Detect which cell encompasses the target text, then output its [X, Y] center coordinate. 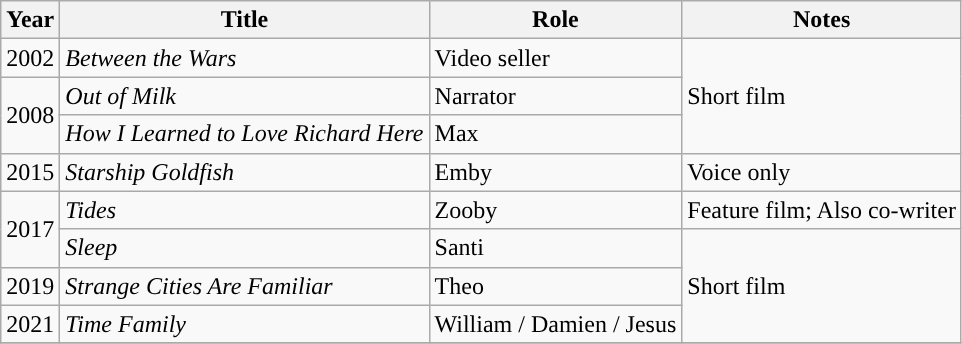
Video seller [556, 58]
Starship Goldfish [244, 172]
Feature film; Also co-writer [822, 210]
Zooby [556, 210]
Role [556, 20]
Tides [244, 210]
Max [556, 134]
2015 [30, 172]
How I Learned to Love Richard Here [244, 134]
William / Damien / Jesus [556, 324]
Title [244, 20]
Out of Milk [244, 96]
Sleep [244, 248]
Santi [556, 248]
Theo [556, 286]
2017 [30, 229]
2002 [30, 58]
2008 [30, 115]
2019 [30, 286]
Narrator [556, 96]
Strange Cities Are Familiar [244, 286]
Notes [822, 20]
Voice only [822, 172]
Emby [556, 172]
Between the Wars [244, 58]
Year [30, 20]
2021 [30, 324]
Time Family [244, 324]
